For the text-containing cell, return its midpoint in [x, y] coordinate format. 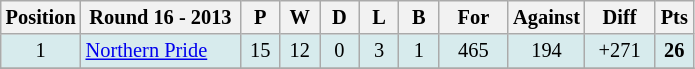
+271 [620, 51]
Round 16 - 2013 [161, 17]
12 [300, 51]
B [419, 17]
D [340, 17]
0 [340, 51]
Diff [620, 17]
465 [474, 51]
3 [379, 51]
Against [546, 17]
W [300, 17]
P [260, 17]
Position [41, 17]
194 [546, 51]
26 [674, 51]
Pts [674, 17]
Northern Pride [161, 51]
For [474, 17]
15 [260, 51]
L [379, 17]
